Return (X, Y) of the center of cell containing provided text 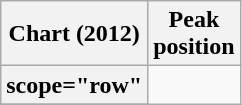
Chart (2012) (74, 34)
Peakposition (194, 34)
scope="row" (74, 85)
